Detect which cell encompasses the target text, then output its [X, Y] center coordinate. 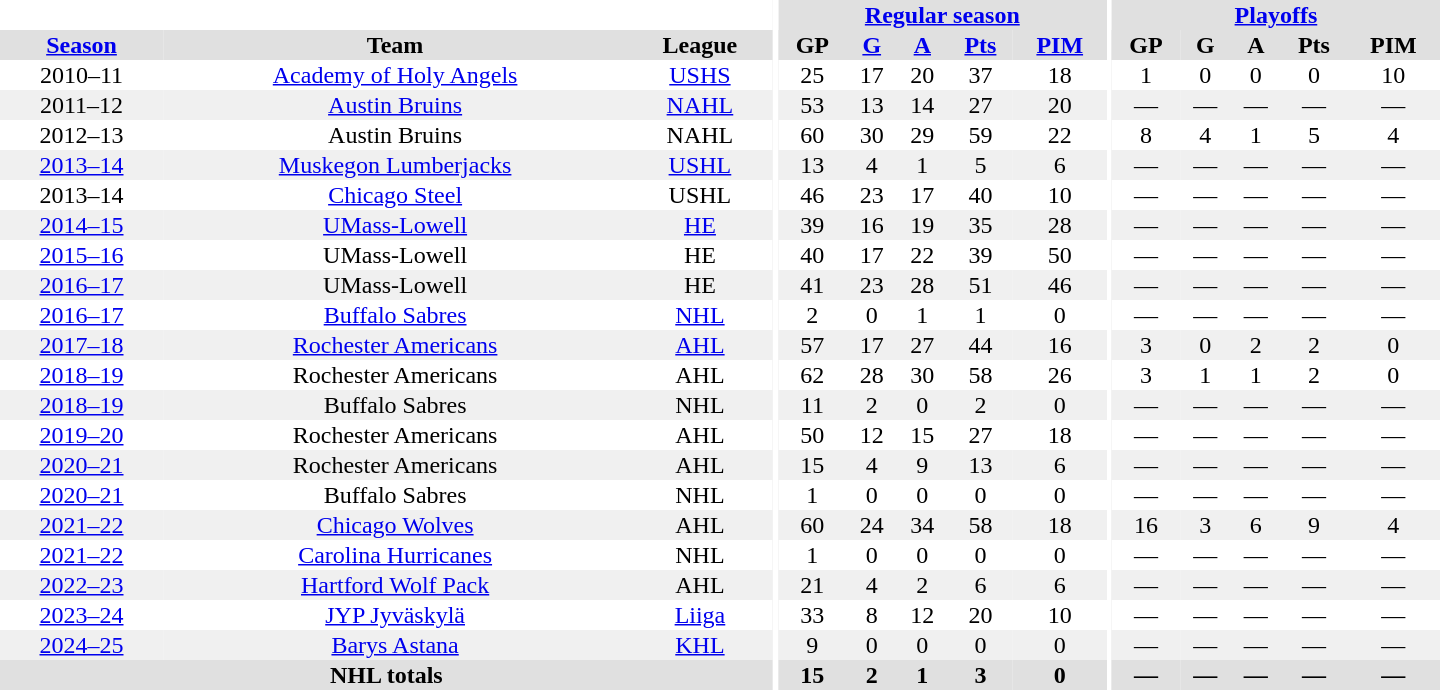
2024–25 [82, 645]
2022–23 [82, 585]
KHL [700, 645]
Chicago Steel [395, 195]
41 [812, 285]
Season [82, 45]
25 [812, 75]
Muskegon Lumberjacks [395, 165]
21 [812, 585]
29 [922, 135]
33 [812, 615]
14 [922, 105]
19 [922, 225]
2012–13 [82, 135]
2019–20 [82, 435]
57 [812, 345]
35 [981, 225]
Liiga [700, 615]
Academy of Holy Angels [395, 75]
Hartford Wolf Pack [395, 585]
Chicago Wolves [395, 525]
League [700, 45]
2023–24 [82, 615]
2014–15 [82, 225]
JYP Jyväskylä [395, 615]
26 [1060, 375]
2017–18 [82, 345]
34 [922, 525]
2011–12 [82, 105]
USHS [700, 75]
Regular season [942, 15]
44 [981, 345]
62 [812, 375]
2015–16 [82, 255]
37 [981, 75]
53 [812, 105]
51 [981, 285]
11 [812, 405]
Barys Astana [395, 645]
59 [981, 135]
NHL totals [386, 675]
Playoffs [1276, 15]
Carolina Hurricanes [395, 555]
24 [872, 525]
Team [395, 45]
2010–11 [82, 75]
